For the text-containing cell, return its midpoint in [X, Y] coordinate format. 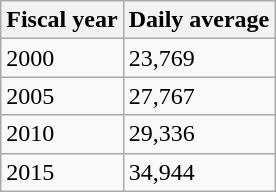
Fiscal year [62, 20]
Daily average [199, 20]
29,336 [199, 134]
27,767 [199, 96]
2010 [62, 134]
23,769 [199, 58]
2000 [62, 58]
34,944 [199, 172]
2015 [62, 172]
2005 [62, 96]
